Scan for the cell matching the given text and deliver its [X, Y] coordinate at center. 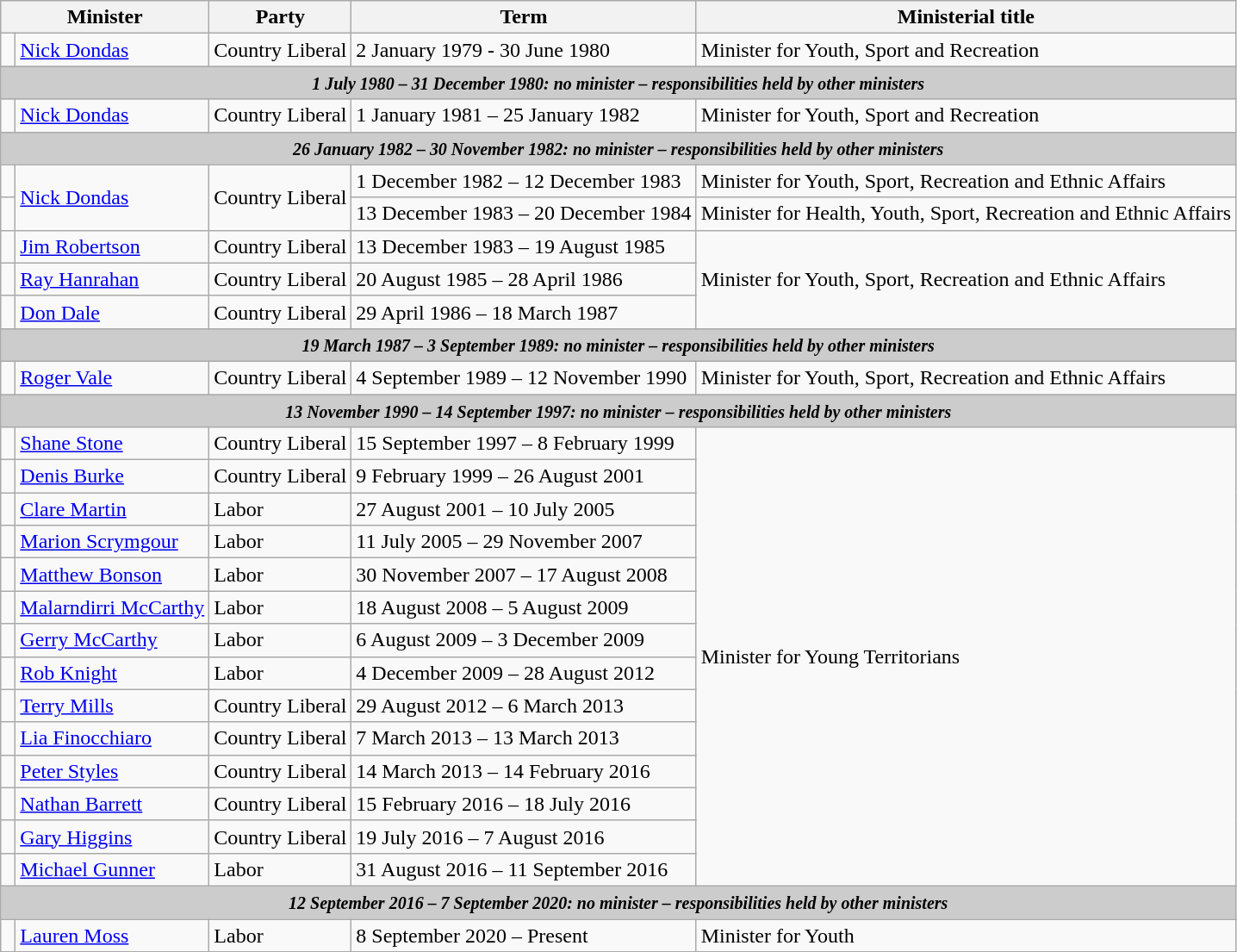
6 August 2009 – 3 December 2009 [524, 640]
26 January 1982 – 30 November 1982: no minister – responsibilities held by other ministers [618, 148]
13 December 1983 – 20 December 1984 [524, 214]
1 July 1980 – 31 December 1980: no minister – responsibilities held by other ministers [618, 83]
Rob Knight [112, 673]
15 September 1997 – 8 February 1999 [524, 444]
13 December 1983 – 19 August 1985 [524, 246]
20 August 1985 – 28 April 1986 [524, 279]
9 February 1999 – 26 August 2001 [524, 476]
7 March 2013 – 13 March 2013 [524, 738]
1 December 1982 – 12 December 1983 [524, 181]
18 August 2008 – 5 August 2009 [524, 607]
11 July 2005 – 29 November 2007 [524, 542]
Jim Robertson [112, 246]
27 August 2001 – 10 July 2005 [524, 509]
2 January 1979 - 30 June 1980 [524, 50]
Shane Stone [112, 444]
Roger Vale [112, 377]
Minister [105, 17]
Term [524, 17]
31 August 2016 – 11 September 2016 [524, 869]
Denis Burke [112, 476]
29 April 1986 – 18 March 1987 [524, 312]
15 February 2016 – 18 July 2016 [524, 804]
Minister for Young Territorians [967, 656]
1 January 1981 – 25 January 1982 [524, 115]
Matthew Bonson [112, 575]
14 March 2013 – 14 February 2016 [524, 771]
29 August 2012 – 6 March 2013 [524, 706]
Peter Styles [112, 771]
Gerry McCarthy [112, 640]
19 March 1987 – 3 September 1989: no minister – responsibilities held by other ministers [618, 345]
Minister for Health, Youth, Sport, Recreation and Ethnic Affairs [967, 214]
Gary Higgins [112, 837]
13 November 1990 – 14 September 1997: no minister – responsibilities held by other ministers [618, 411]
19 July 2016 – 7 August 2016 [524, 837]
Ministerial title [967, 17]
Don Dale [112, 312]
Lauren Moss [112, 935]
Terry Mills [112, 706]
Clare Martin [112, 509]
Lia Finocchiaro [112, 738]
Minister for Youth [967, 935]
Ray Hanrahan [112, 279]
Marion Scrymgour [112, 542]
8 September 2020 – Present [524, 935]
30 November 2007 – 17 August 2008 [524, 575]
12 September 2016 – 7 September 2020: no minister – responsibilities held by other ministers [618, 902]
Malarndirri McCarthy [112, 607]
4 September 1989 – 12 November 1990 [524, 377]
Michael Gunner [112, 869]
4 December 2009 – 28 August 2012 [524, 673]
Party [281, 17]
Nathan Barrett [112, 804]
